Locate the cell with the specified text and output its [X, Y] center coordinate. 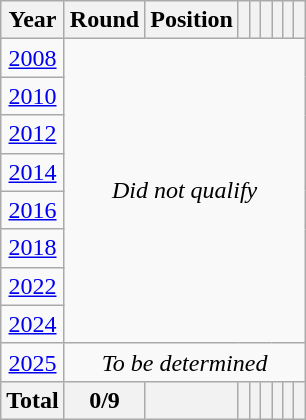
2024 [33, 324]
2025 [33, 362]
Position [192, 20]
Year [33, 20]
2014 [33, 172]
2016 [33, 210]
2022 [33, 286]
2008 [33, 58]
2012 [33, 134]
2018 [33, 248]
2010 [33, 96]
0/9 [104, 400]
Total [33, 400]
To be determined [184, 362]
Round [104, 20]
Did not qualify [184, 191]
